Return the [X, Y] coordinate for the center point of the cell that contains the specified text.  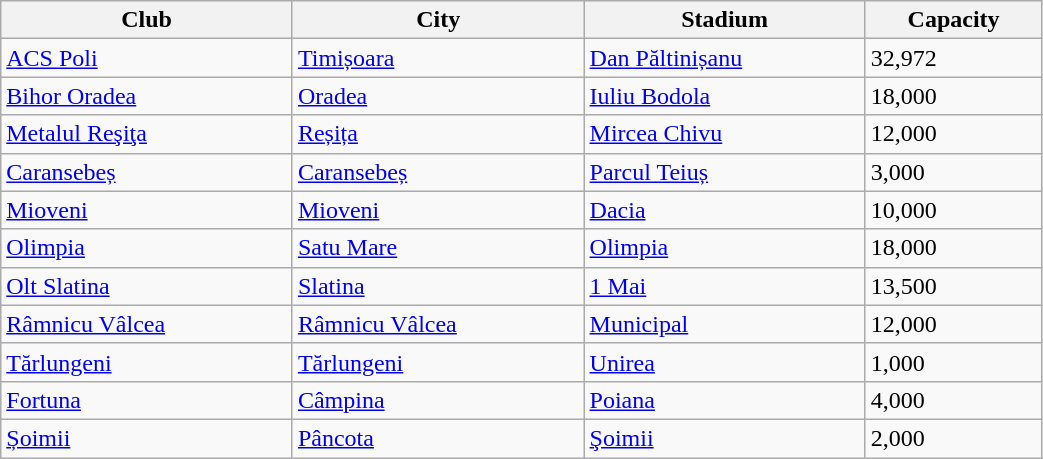
ACS Poli [147, 58]
Parcul Teiuș [724, 172]
Mircea Chivu [724, 134]
32,972 [954, 58]
Oradea [438, 96]
Iuliu Bodola [724, 96]
Şoimii [724, 438]
Șoimii [147, 438]
3,000 [954, 172]
Olt Slatina [147, 286]
Bihor Oradea [147, 96]
Fortuna [147, 400]
Câmpina [438, 400]
1 Mai [724, 286]
City [438, 20]
Stadium [724, 20]
Dan Păltinișanu [724, 58]
13,500 [954, 286]
Poiana [724, 400]
10,000 [954, 210]
Unirea [724, 362]
Capacity [954, 20]
Timișoara [438, 58]
1,000 [954, 362]
Reșița [438, 134]
Club [147, 20]
Satu Mare [438, 248]
Municipal [724, 324]
4,000 [954, 400]
Dacia [724, 210]
Metalul Reşiţa [147, 134]
Pâncota [438, 438]
Slatina [438, 286]
2,000 [954, 438]
